Find where the given text appears and provide that cell's center as [X, Y] coordinate. 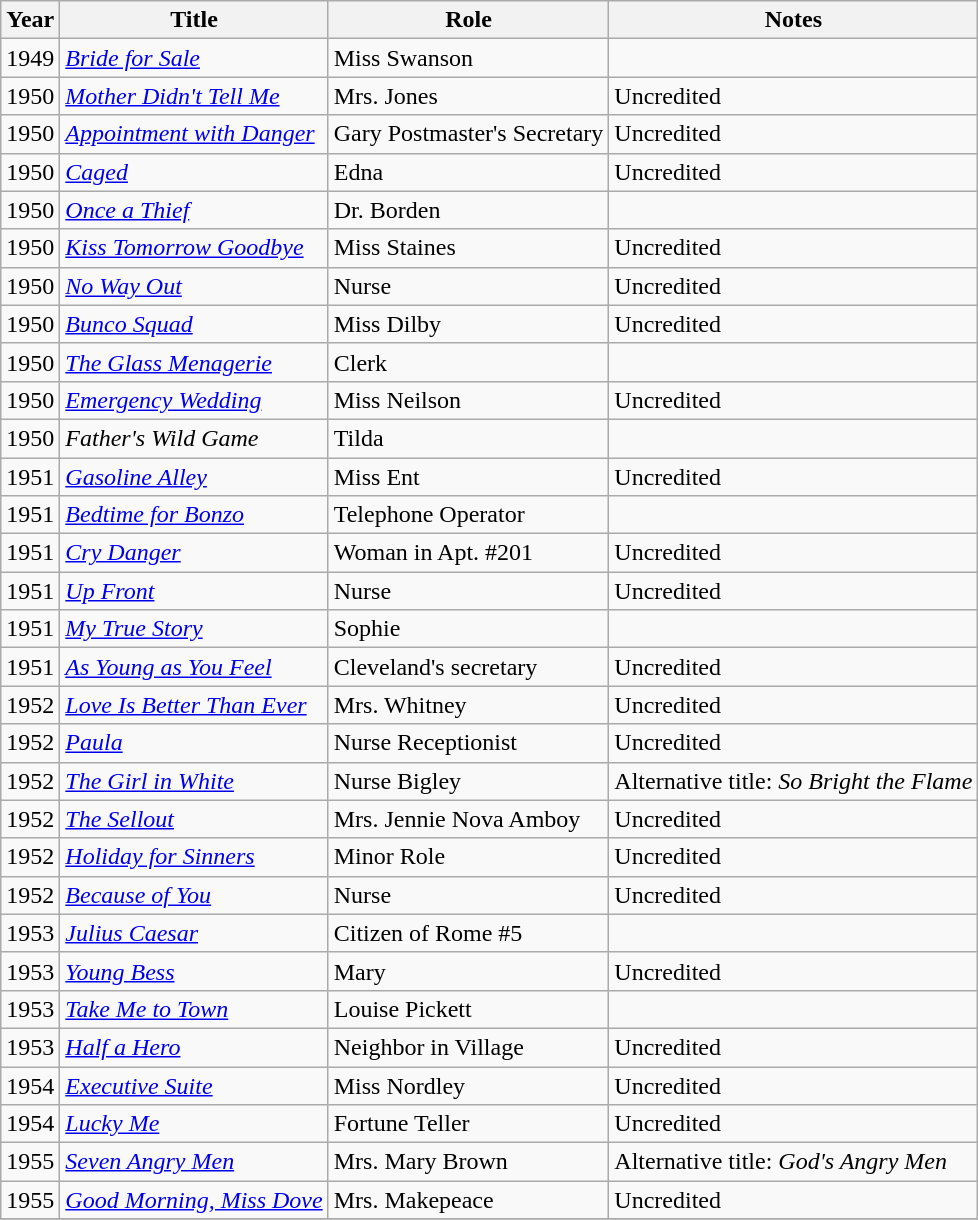
Miss Neilson [468, 400]
Miss Dilby [468, 324]
Good Morning, Miss Dove [194, 1200]
Up Front [194, 591]
Kiss Tomorrow Goodbye [194, 248]
Tilda [468, 438]
Cleveland's secretary [468, 667]
Miss Nordley [468, 1085]
Role [468, 20]
Miss Swanson [468, 58]
My True Story [194, 629]
Title [194, 20]
Citizen of Rome #5 [468, 933]
Edna [468, 172]
Miss Ent [468, 477]
Mrs. Makepeace [468, 1200]
Neighbor in Village [468, 1047]
Clerk [468, 362]
Dr. Borden [468, 210]
Mrs. Jennie Nova Amboy [468, 819]
Louise Pickett [468, 1009]
Miss Staines [468, 248]
Seven Angry Men [194, 1162]
The Glass Menagerie [194, 362]
Year [30, 20]
Young Bess [194, 971]
Notes [794, 20]
No Way Out [194, 286]
Bunco Squad [194, 324]
Executive Suite [194, 1085]
Caged [194, 172]
Once a Thief [194, 210]
Gasoline Alley [194, 477]
Alternative title: So Bright the Flame [794, 781]
Paula [194, 743]
Minor Role [468, 857]
Emergency Wedding [194, 400]
Julius Caesar [194, 933]
Bedtime for Bonzo [194, 515]
Because of You [194, 895]
The Girl in White [194, 781]
Holiday for Sinners [194, 857]
Nurse Receptionist [468, 743]
The Sellout [194, 819]
Father's Wild Game [194, 438]
Appointment with Danger [194, 134]
Woman in Apt. #201 [468, 553]
Cry Danger [194, 553]
Gary Postmaster's Secretary [468, 134]
Fortune Teller [468, 1124]
Telephone Operator [468, 515]
Mrs. Jones [468, 96]
Mrs. Whitney [468, 705]
Bride for Sale [194, 58]
Half a Hero [194, 1047]
Alternative title: God's Angry Men [794, 1162]
As Young as You Feel [194, 667]
Mother Didn't Tell Me [194, 96]
Mary [468, 971]
Mrs. Mary Brown [468, 1162]
Nurse Bigley [468, 781]
Lucky Me [194, 1124]
Sophie [468, 629]
Take Me to Town [194, 1009]
1949 [30, 58]
Love Is Better Than Ever [194, 705]
